Detect which cell encompasses the target text, then output its (x, y) center coordinate. 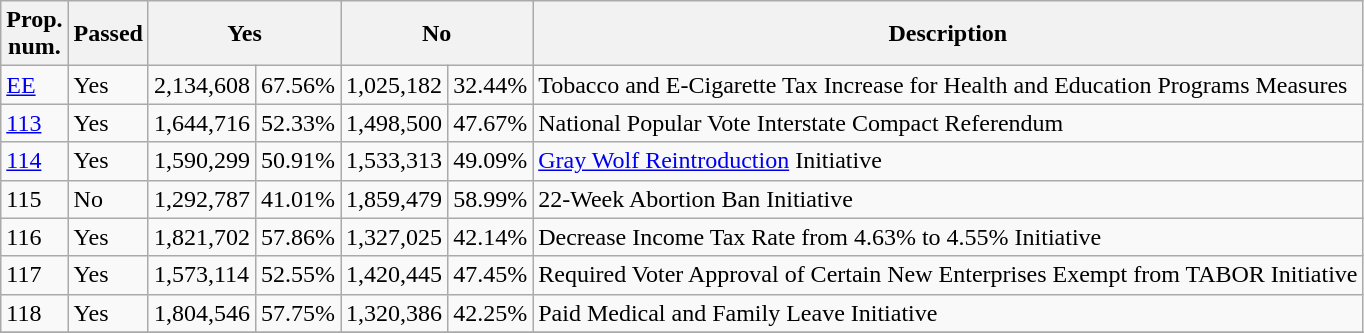
EE (34, 85)
57.86% (298, 237)
National Popular Vote Interstate Compact Referendum (948, 123)
1,859,479 (394, 199)
1,644,716 (202, 123)
42.25% (490, 313)
2,134,608 (202, 85)
1,420,445 (394, 275)
47.67% (490, 123)
57.75% (298, 313)
Prop.num. (34, 34)
Gray Wolf Reintroduction Initiative (948, 161)
52.33% (298, 123)
115 (34, 199)
22-Week Abortion Ban Initiative (948, 199)
1,498,500 (394, 123)
1,320,386 (394, 313)
1,533,313 (394, 161)
32.44% (490, 85)
1,025,182 (394, 85)
1,804,546 (202, 313)
47.45% (490, 275)
Paid Medical and Family Leave Initiative (948, 313)
1,292,787 (202, 199)
58.99% (490, 199)
113 (34, 123)
50.91% (298, 161)
114 (34, 161)
42.14% (490, 237)
52.55% (298, 275)
Description (948, 34)
Decrease Income Tax Rate from 4.63% to 4.55% Initiative (948, 237)
49.09% (490, 161)
118 (34, 313)
1,573,114 (202, 275)
117 (34, 275)
116 (34, 237)
1,821,702 (202, 237)
41.01% (298, 199)
Required Voter Approval of Certain New Enterprises Exempt from TABOR Initiative (948, 275)
Passed (108, 34)
1,327,025 (394, 237)
67.56% (298, 85)
Tobacco and E-Cigarette Tax Increase for Health and Education Programs Measures (948, 85)
1,590,299 (202, 161)
